For the text-containing cell, return its midpoint in [X, Y] coordinate format. 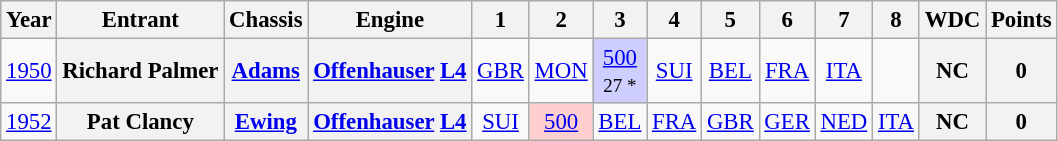
8 [896, 20]
1952 [29, 122]
Richard Palmer [140, 72]
5 [730, 20]
Engine [390, 20]
Year [29, 20]
Ewing [266, 122]
Entrant [140, 20]
Points [1022, 20]
2 [561, 20]
1 [500, 20]
GER [787, 122]
Chassis [266, 20]
7 [844, 20]
50027 * [620, 72]
Adams [266, 72]
1950 [29, 72]
Pat Clancy [140, 122]
WDC [952, 20]
500 [561, 122]
NED [844, 122]
6 [787, 20]
4 [674, 20]
3 [620, 20]
MON [561, 72]
